Scan for the cell matching the given text and deliver its [X, Y] coordinate at center. 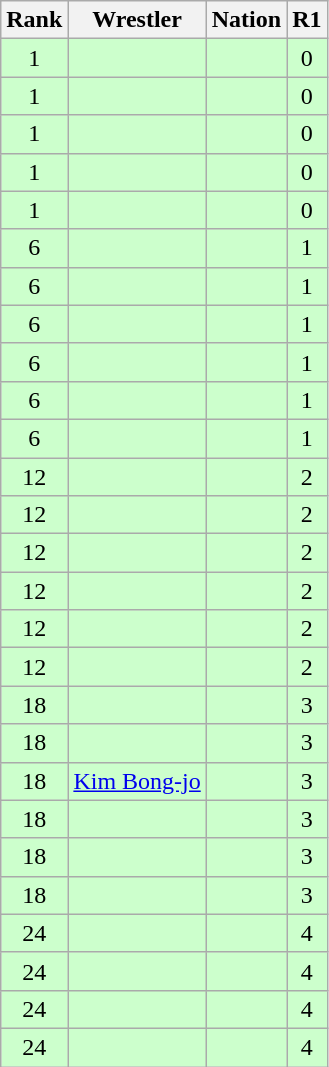
Wrestler [137, 20]
R1 [307, 20]
Kim Bong-jo [137, 781]
Nation [246, 20]
Rank [34, 20]
